Return the (x, y) coordinate for the center point of the cell that contains the specified text.  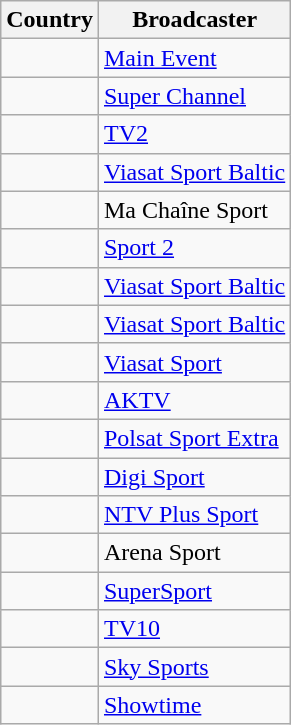
Polsat Sport Extra (194, 438)
Broadcaster (194, 20)
Showtime (194, 705)
Sport 2 (194, 248)
Sky Sports (194, 667)
Viasat Sport (194, 362)
Super Channel (194, 96)
AKTV (194, 400)
SuperSport (194, 591)
Ma Chaîne Sport (194, 210)
Digi Sport (194, 477)
Arena Sport (194, 553)
TV10 (194, 629)
TV2 (194, 134)
NTV Plus Sport (194, 515)
Main Event (194, 58)
Country (50, 20)
